Determine the (x, y) coordinate at the center of the cell enclosing the given text.  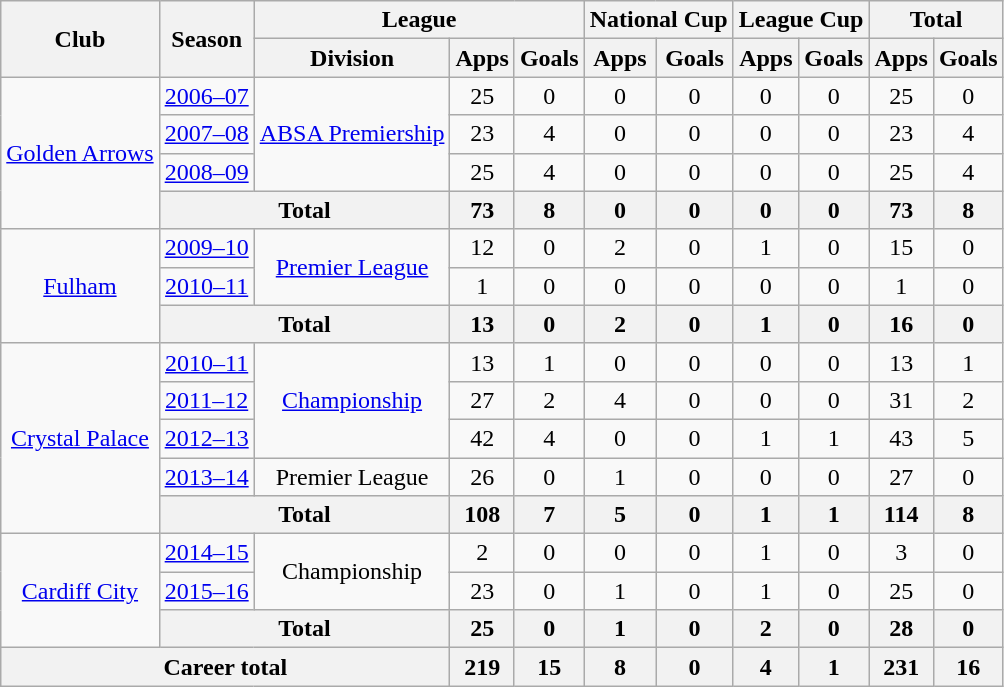
Cardiff City (80, 591)
2006–07 (206, 96)
12 (482, 248)
National Cup (658, 20)
Club (80, 39)
114 (901, 515)
108 (482, 515)
League (419, 20)
2009–10 (206, 248)
2013–14 (206, 477)
Season (206, 39)
28 (901, 629)
2015–16 (206, 591)
Fulham (80, 286)
Golden Arrows (80, 153)
31 (901, 400)
2007–08 (206, 134)
2012–13 (206, 438)
7 (549, 515)
2008–09 (206, 172)
42 (482, 438)
ABSA Premiership (352, 134)
2014–15 (206, 553)
43 (901, 438)
3 (901, 553)
26 (482, 477)
231 (901, 667)
Division (352, 58)
219 (482, 667)
2011–12 (206, 400)
Career total (226, 667)
Crystal Palace (80, 438)
League Cup (801, 20)
